Capture the cell that displays the provided text and extract its (X, Y) central coordinate. 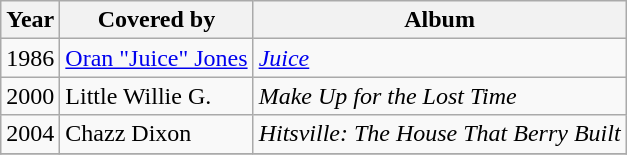
Little Willie G. (156, 96)
Chazz Dixon (156, 134)
Covered by (156, 20)
2004 (30, 134)
Make Up for the Lost Time (440, 96)
Juice (440, 58)
Album (440, 20)
Hitsville: The House That Berry Built (440, 134)
2000 (30, 96)
1986 (30, 58)
Oran "Juice" Jones (156, 58)
Year (30, 20)
